Find where the given text appears and provide that cell's center as (X, Y) coordinate. 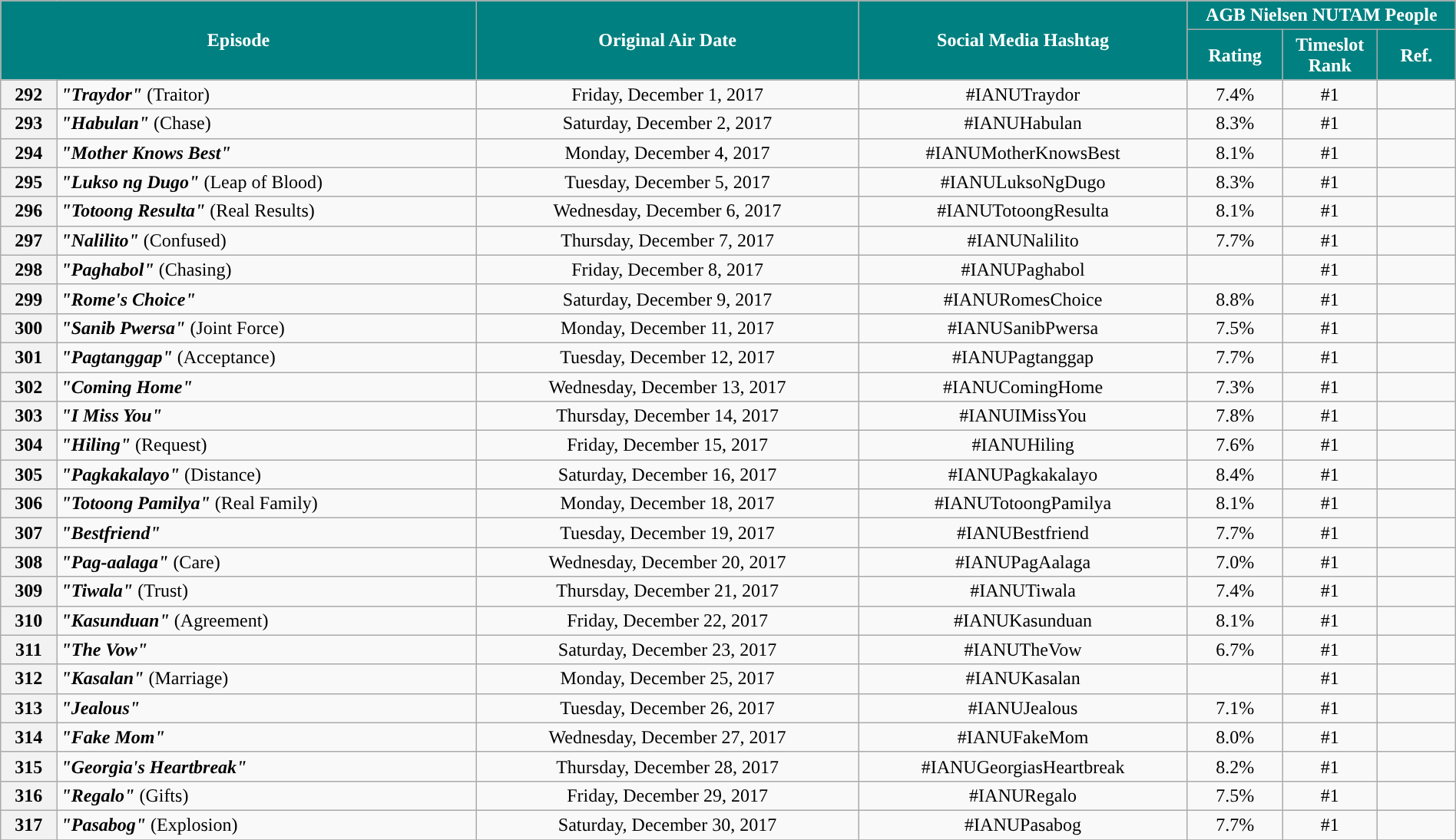
294 (29, 153)
Saturday, December 23, 2017 (667, 650)
#IANUBestfriend (1023, 533)
316 (29, 795)
"Georgia's Heartbreak" (266, 766)
TimeslotRank (1330, 55)
7.3% (1235, 386)
6.7% (1235, 650)
297 (29, 240)
Tuesday, December 26, 2017 (667, 708)
"Mother Knows Best" (266, 153)
"Kasalan" (Marriage) (266, 679)
Episode (239, 40)
7.1% (1235, 708)
311 (29, 650)
"Rome's Choice" (266, 299)
8.4% (1235, 475)
300 (29, 328)
306 (29, 504)
299 (29, 299)
#IANUTraydor (1023, 94)
8.8% (1235, 299)
"Coming Home" (266, 386)
Wednesday, December 6, 2017 (667, 211)
Tuesday, December 5, 2017 (667, 182)
Tuesday, December 12, 2017 (667, 357)
#IANUTotoongResulta (1023, 211)
#IANUJealous (1023, 708)
Wednesday, December 27, 2017 (667, 737)
#IANUMotherKnowsBest (1023, 153)
308 (29, 562)
Friday, December 8, 2017 (667, 270)
Saturday, December 30, 2017 (667, 825)
309 (29, 591)
313 (29, 708)
298 (29, 270)
#IANUTiwala (1023, 591)
Monday, December 18, 2017 (667, 504)
#IANUComingHome (1023, 386)
"Totoong Resulta" (Real Results) (266, 211)
#IANUSanibPwersa (1023, 328)
"Paghabol" (Chasing) (266, 270)
310 (29, 620)
#IANURegalo (1023, 795)
#IANUFakeMom (1023, 737)
Wednesday, December 13, 2017 (667, 386)
#IANUNalilito (1023, 240)
"I Miss You" (266, 416)
Rating (1235, 55)
Saturday, December 16, 2017 (667, 475)
#IANUPagAalaga (1023, 562)
305 (29, 475)
296 (29, 211)
"Nalilito" (Confused) (266, 240)
301 (29, 357)
"The Vow" (266, 650)
307 (29, 533)
317 (29, 825)
7.0% (1235, 562)
Saturday, December 2, 2017 (667, 124)
"Fake Mom" (266, 737)
"Regalo" (Gifts) (266, 795)
"Pasabog" (Explosion) (266, 825)
315 (29, 766)
Ref. (1417, 55)
AGB Nielsen NUTAM People (1321, 15)
"Pagtanggap" (Acceptance) (266, 357)
304 (29, 445)
Friday, December 29, 2017 (667, 795)
"Pagkakalayo" (Distance) (266, 475)
Friday, December 15, 2017 (667, 445)
"Traydor" (Traitor) (266, 94)
#IANUPagtanggap (1023, 357)
Monday, December 4, 2017 (667, 153)
7.8% (1235, 416)
293 (29, 124)
#IANUTheVow (1023, 650)
#IANUTotoongPamilya (1023, 504)
7.6% (1235, 445)
"Jealous" (266, 708)
Saturday, December 9, 2017 (667, 299)
#IANUKasunduan (1023, 620)
Tuesday, December 19, 2017 (667, 533)
Thursday, December 21, 2017 (667, 591)
Wednesday, December 20, 2017 (667, 562)
"Totoong Pamilya" (Real Family) (266, 504)
#IANUPasabog (1023, 825)
"Hiling" (Request) (266, 445)
Monday, December 11, 2017 (667, 328)
"Lukso ng Dugo" (Leap of Blood) (266, 182)
#IANURomesChoice (1023, 299)
#IANUPaghabol (1023, 270)
Original Air Date (667, 40)
"Sanib Pwersa" (Joint Force) (266, 328)
#IANUIMissYou (1023, 416)
Friday, December 22, 2017 (667, 620)
"Tiwala" (Trust) (266, 591)
Thursday, December 28, 2017 (667, 766)
"Pag-aalaga" (Care) (266, 562)
#IANUGeorgiasHeartbreak (1023, 766)
Friday, December 1, 2017 (667, 94)
#IANULuksoNgDugo (1023, 182)
#IANUHiling (1023, 445)
Thursday, December 14, 2017 (667, 416)
302 (29, 386)
314 (29, 737)
295 (29, 182)
Thursday, December 7, 2017 (667, 240)
"Habulan" (Chase) (266, 124)
8.0% (1235, 737)
Social Media Hashtag (1023, 40)
"Kasunduan" (Agreement) (266, 620)
292 (29, 94)
#IANUPagkakalayo (1023, 475)
312 (29, 679)
#IANUKasalan (1023, 679)
8.2% (1235, 766)
#IANUHabulan (1023, 124)
Monday, December 25, 2017 (667, 679)
"Bestfriend" (266, 533)
303 (29, 416)
